Determine the (x, y) coordinate at the center of the cell enclosing the given text.  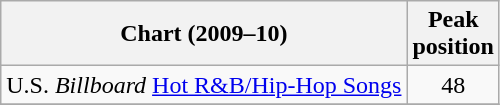
Peakposition (453, 34)
Chart (2009–10) (204, 34)
48 (453, 85)
U.S. Billboard Hot R&B/Hip-Hop Songs (204, 85)
